Extract the [X, Y] coordinate from the center of the cell holding the provided text.  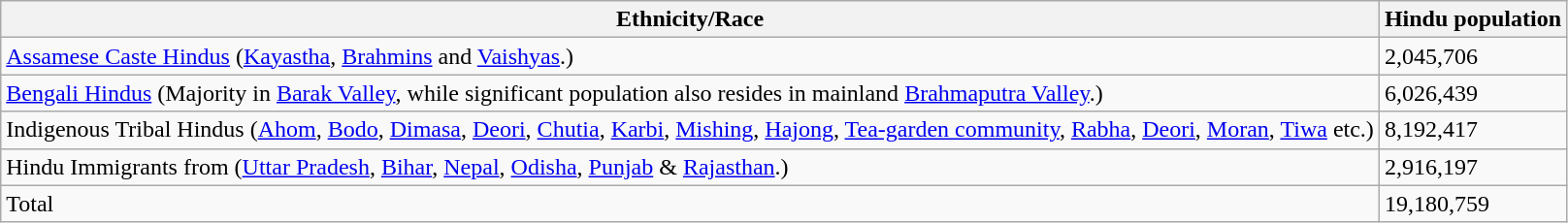
19,180,759 [1473, 204]
Hindu population [1473, 19]
8,192,417 [1473, 130]
Bengali Hindus (Majority in Barak Valley, while significant population also resides in mainland Brahmaputra Valley.) [691, 93]
Assamese Caste Hindus (Kayastha, Brahmins and Vaishyas.) [691, 56]
2,916,197 [1473, 167]
Indigenous Tribal Hindus (Ahom, Bodo, Dimasa, Deori, Chutia, Karbi, Mishing, Hajong, Tea-garden community, Rabha, Deori, Moran, Tiwa etc.) [691, 130]
Hindu Immigrants from (Uttar Pradesh, Bihar, Nepal, Odisha, Punjab & Rajasthan.) [691, 167]
Total [691, 204]
6,026,439 [1473, 93]
Ethnicity/Race [691, 19]
2,045,706 [1473, 56]
